Pinpoint the cell where the given text exists, returning its (x, y) midpoint coordinate. 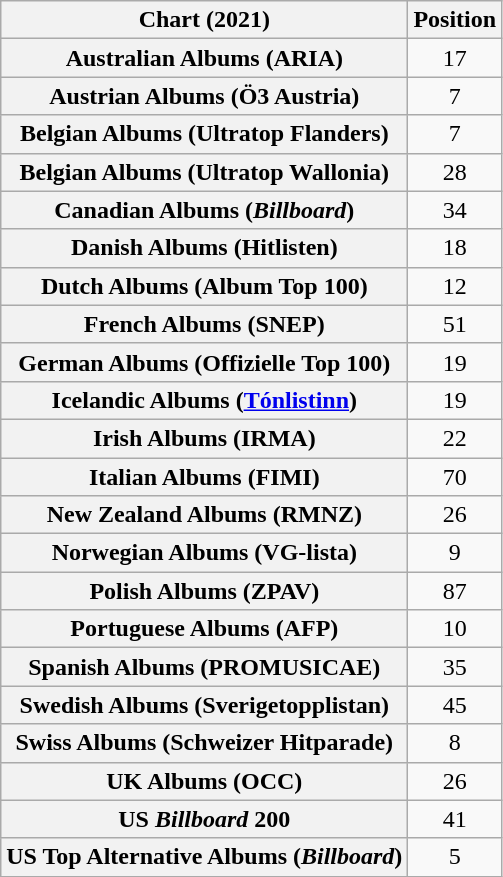
45 (455, 705)
Dutch Albums (Album Top 100) (204, 286)
US Billboard 200 (204, 819)
Portuguese Albums (AFP) (204, 629)
10 (455, 629)
Icelandic Albums (Tónlistinn) (204, 400)
70 (455, 477)
Polish Albums (ZPAV) (204, 591)
Danish Albums (Hitlisten) (204, 248)
41 (455, 819)
17 (455, 58)
US Top Alternative Albums (Billboard) (204, 857)
Belgian Albums (Ultratop Wallonia) (204, 172)
22 (455, 438)
5 (455, 857)
34 (455, 210)
9 (455, 553)
Belgian Albums (Ultratop Flanders) (204, 134)
18 (455, 248)
Canadian Albums (Billboard) (204, 210)
Irish Albums (IRMA) (204, 438)
Chart (2021) (204, 20)
28 (455, 172)
Italian Albums (FIMI) (204, 477)
UK Albums (OCC) (204, 781)
Swiss Albums (Schweizer Hitparade) (204, 743)
8 (455, 743)
New Zealand Albums (RMNZ) (204, 515)
Austrian Albums (Ö3 Austria) (204, 96)
Position (455, 20)
Australian Albums (ARIA) (204, 58)
Norwegian Albums (VG-lista) (204, 553)
German Albums (Offizielle Top 100) (204, 362)
35 (455, 667)
Spanish Albums (PROMUSICAE) (204, 667)
French Albums (SNEP) (204, 324)
Swedish Albums (Sverigetopplistan) (204, 705)
51 (455, 324)
12 (455, 286)
87 (455, 591)
